Find where the given text appears and provide that cell's center as [x, y] coordinate. 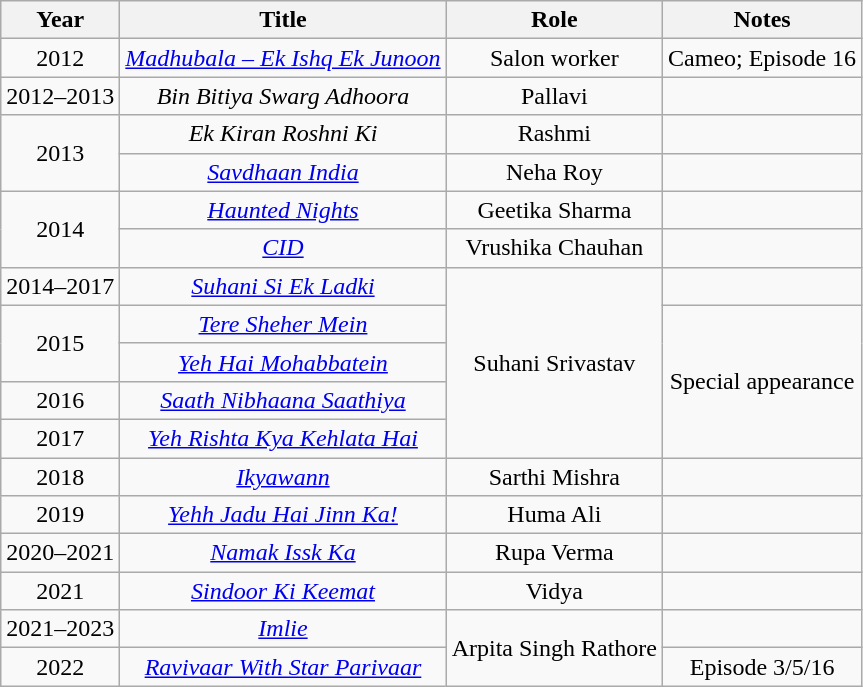
Cameo; Episode 16 [762, 58]
Saath Nibhaana Saathiya [283, 400]
Suhani Si Ek Ladki [283, 286]
Neha Roy [554, 172]
2012 [60, 58]
Yehh Jadu Hai Jinn Ka! [283, 515]
2015 [60, 343]
Rupa Verma [554, 553]
Notes [762, 20]
Madhubala – Ek Ishq Ek Junoon [283, 58]
2016 [60, 400]
2018 [60, 477]
Ikyawann [283, 477]
2022 [60, 667]
Suhani Srivastav [554, 362]
2014–2017 [60, 286]
Yeh Rishta Kya Kehlata Hai [283, 438]
2020–2021 [60, 553]
Imlie [283, 629]
Sindoor Ki Keemat [283, 591]
Tere Sheher Mein [283, 324]
Vidya [554, 591]
2021 [60, 591]
Salon worker [554, 58]
2017 [60, 438]
2012–2013 [60, 96]
CID [283, 248]
Geetika Sharma [554, 210]
Ravivaar With Star Parivaar [283, 667]
Rashmi [554, 134]
Year [60, 20]
Savdhaan India [283, 172]
Title [283, 20]
Special appearance [762, 381]
Ek Kiran Roshni Ki [283, 134]
Role [554, 20]
2013 [60, 153]
Bin Bitiya Swarg Adhoora [283, 96]
2014 [60, 229]
Haunted Nights [283, 210]
Yeh Hai Mohabbatein [283, 362]
2021–2023 [60, 629]
Sarthi Mishra [554, 477]
Arpita Singh Rathore [554, 648]
Vrushika Chauhan [554, 248]
2019 [60, 515]
Huma Ali [554, 515]
Episode 3/5/16 [762, 667]
Pallavi [554, 96]
Namak Issk Ka [283, 553]
